Return the (X, Y) coordinate for the center point of the cell that contains the specified text.  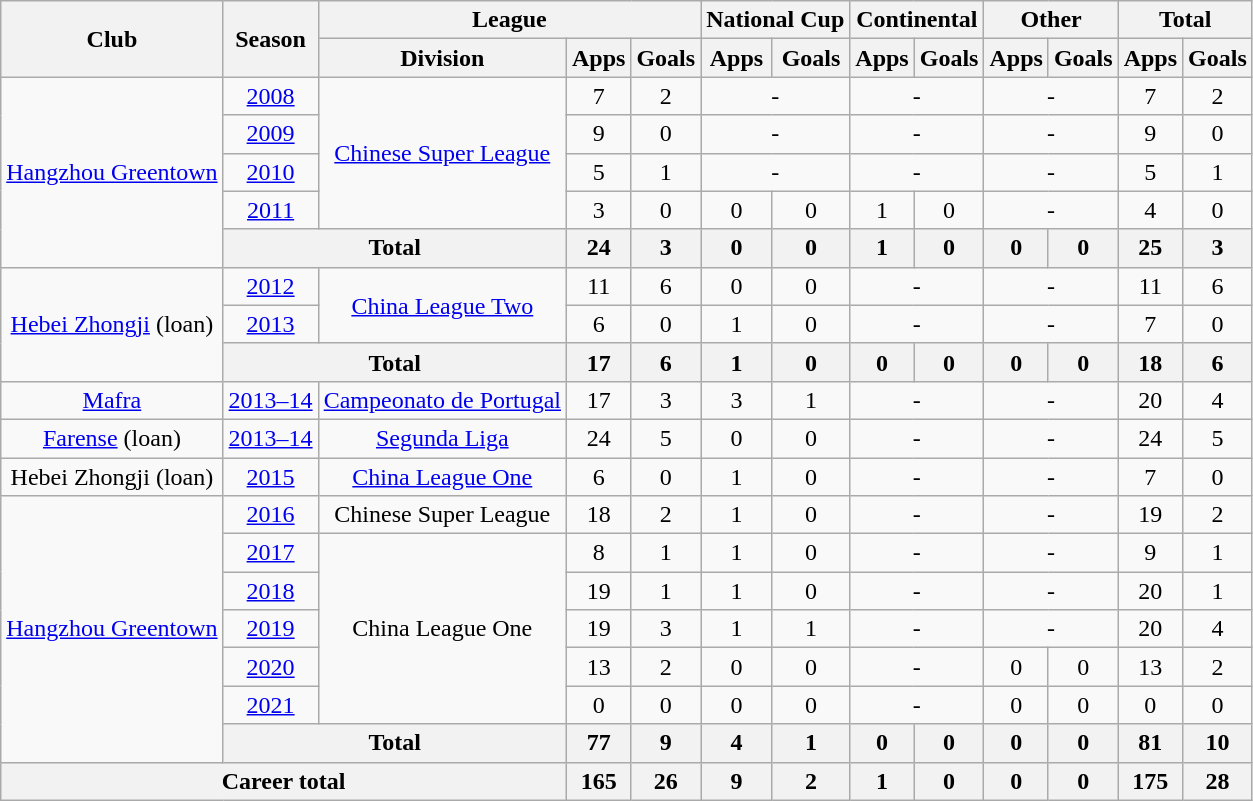
China League Two (442, 305)
2012 (270, 286)
28 (1218, 781)
Club (112, 39)
2017 (270, 553)
2015 (270, 477)
26 (666, 781)
Other (1051, 20)
2010 (270, 172)
2019 (270, 629)
Season (270, 39)
Segunda Liga (442, 438)
Career total (284, 781)
25 (1150, 248)
165 (598, 781)
Continental (917, 20)
77 (598, 743)
2009 (270, 134)
Farense (loan) (112, 438)
8 (598, 553)
81 (1150, 743)
10 (1218, 743)
175 (1150, 781)
Division (442, 58)
2016 (270, 515)
2011 (270, 210)
Mafra (112, 400)
League (510, 20)
National Cup (776, 20)
Campeonato de Portugal (442, 400)
2013 (270, 324)
2008 (270, 96)
2021 (270, 705)
2020 (270, 667)
2018 (270, 591)
